Find where the given text appears and provide that cell's center as [X, Y] coordinate. 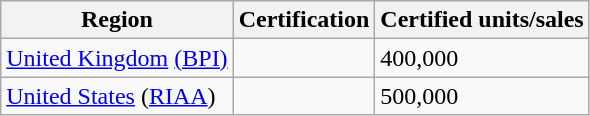
Region [117, 20]
500,000 [482, 96]
Certification [304, 20]
400,000 [482, 58]
United Kingdom (BPI) [117, 58]
United States (RIAA) [117, 96]
Certified units/sales [482, 20]
